Identify which cell holds the provided text, then report its (X, Y) central coordinate. 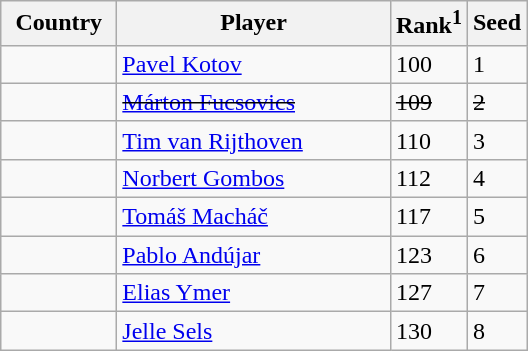
6 (496, 255)
7 (496, 293)
123 (428, 255)
Tim van Rijthoven (254, 140)
117 (428, 217)
Seed (496, 24)
Norbert Gombos (254, 178)
Player (254, 24)
Márton Fucsovics (254, 102)
1 (496, 64)
4 (496, 178)
112 (428, 178)
Tomáš Macháč (254, 217)
109 (428, 102)
3 (496, 140)
130 (428, 331)
127 (428, 293)
110 (428, 140)
Country (59, 24)
Elias Ymer (254, 293)
100 (428, 64)
Pablo Andújar (254, 255)
5 (496, 217)
Rank1 (428, 24)
Jelle Sels (254, 331)
8 (496, 331)
2 (496, 102)
Pavel Kotov (254, 64)
